Detect which cell encompasses the target text, then output its [X, Y] center coordinate. 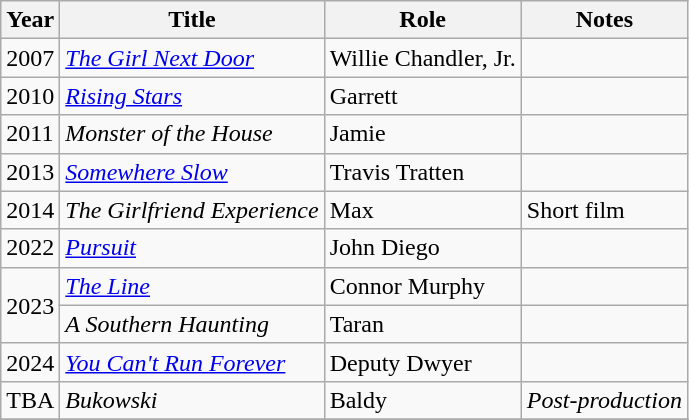
Garrett [422, 96]
2023 [30, 305]
Year [30, 20]
Bukowski [192, 400]
Connor Murphy [422, 286]
The Girlfriend Experience [192, 210]
John Diego [422, 248]
Monster of the House [192, 134]
You Can't Run Forever [192, 362]
2024 [30, 362]
Pursuit [192, 248]
Taran [422, 324]
The Line [192, 286]
TBA [30, 400]
Post-production [604, 400]
Jamie [422, 134]
Short film [604, 210]
2013 [30, 172]
2007 [30, 58]
Title [192, 20]
Max [422, 210]
Rising Stars [192, 96]
Role [422, 20]
2011 [30, 134]
2010 [30, 96]
Baldy [422, 400]
2022 [30, 248]
Travis Tratten [422, 172]
2014 [30, 210]
Willie Chandler, Jr. [422, 58]
The Girl Next Door [192, 58]
Somewhere Slow [192, 172]
Notes [604, 20]
A Southern Haunting [192, 324]
Deputy Dwyer [422, 362]
